Capture the cell that displays the provided text and extract its [X, Y] central coordinate. 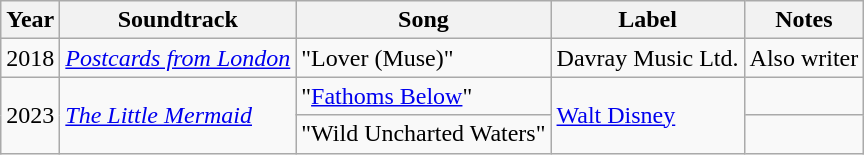
"Wild Uncharted Waters" [424, 134]
Also writer [804, 58]
"Fathoms Below" [424, 96]
"Lover (Muse)" [424, 58]
Year [30, 20]
Walt Disney [648, 115]
Postcards from London [178, 58]
The Little Mermaid [178, 115]
Song [424, 20]
Label [648, 20]
Soundtrack [178, 20]
Notes [804, 20]
2023 [30, 115]
Davray Music Ltd. [648, 58]
2018 [30, 58]
